Extract the (x, y) coordinate from the center of the cell holding the provided text.  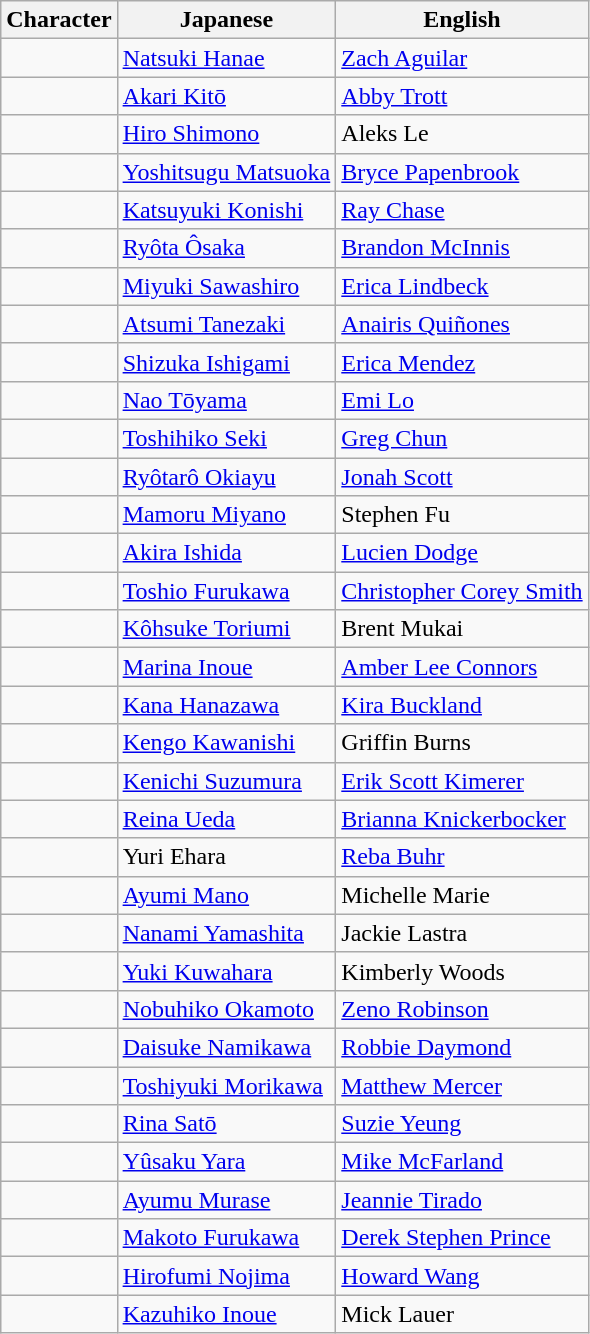
Jonah Scott (462, 477)
Zeno Robinson (462, 1009)
Toshiyuki Morikawa (226, 1085)
Matthew Mercer (462, 1085)
Ryôtarô Okiayu (226, 477)
Lucien Dodge (462, 553)
Yuri Ehara (226, 857)
Aleks Le (462, 134)
Amber Lee Connors (462, 667)
Ryôta Ôsaka (226, 248)
Kenichi Suzumura (226, 781)
Miyuki Sawashiro (226, 286)
Christopher Corey Smith (462, 591)
Kimberly Woods (462, 971)
Toshio Furukawa (226, 591)
Japanese (226, 20)
Hirofumi Nojima (226, 1276)
Ray Chase (462, 210)
Makoto Furukawa (226, 1238)
Yoshitsugu Matsuoka (226, 172)
Michelle Marie (462, 895)
Character (59, 20)
Rina Satō (226, 1124)
Akari Kitō (226, 96)
Ayumu Murase (226, 1200)
Suzie Yeung (462, 1124)
Erica Lindbeck (462, 286)
Kazuhiko Inoue (226, 1314)
Kana Hanazawa (226, 705)
Shizuka Ishigami (226, 362)
Nao Tōyama (226, 400)
Katsuyuki Konishi (226, 210)
Kira Buckland (462, 705)
Kôhsuke Toriumi (226, 629)
Reba Buhr (462, 857)
Jeannie Tirado (462, 1200)
English (462, 20)
Anairis Quiñones (462, 324)
Nobuhiko Okamoto (226, 1009)
Greg Chun (462, 438)
Brent Mukai (462, 629)
Stephen Fu (462, 515)
Daisuke Namikawa (226, 1047)
Abby Trott (462, 96)
Natsuki Hanae (226, 58)
Mick Lauer (462, 1314)
Jackie Lastra (462, 933)
Hiro Shimono (226, 134)
Marina Inoue (226, 667)
Toshihiko Seki (226, 438)
Mike McFarland (462, 1162)
Akira Ishida (226, 553)
Reina Ueda (226, 819)
Ayumi Mano (226, 895)
Howard Wang (462, 1276)
Griffin Burns (462, 743)
Kengo Kawanishi (226, 743)
Robbie Daymond (462, 1047)
Erik Scott Kimerer (462, 781)
Emi Lo (462, 400)
Yûsaku Yara (226, 1162)
Nanami Yamashita (226, 933)
Atsumi Tanezaki (226, 324)
Erica Mendez (462, 362)
Mamoru Miyano (226, 515)
Brianna Knickerbocker (462, 819)
Zach Aguilar (462, 58)
Derek Stephen Prince (462, 1238)
Yuki Kuwahara (226, 971)
Bryce Papenbrook (462, 172)
Brandon McInnis (462, 248)
